Determine the (x, y) coordinate at the center of the cell enclosing the given text.  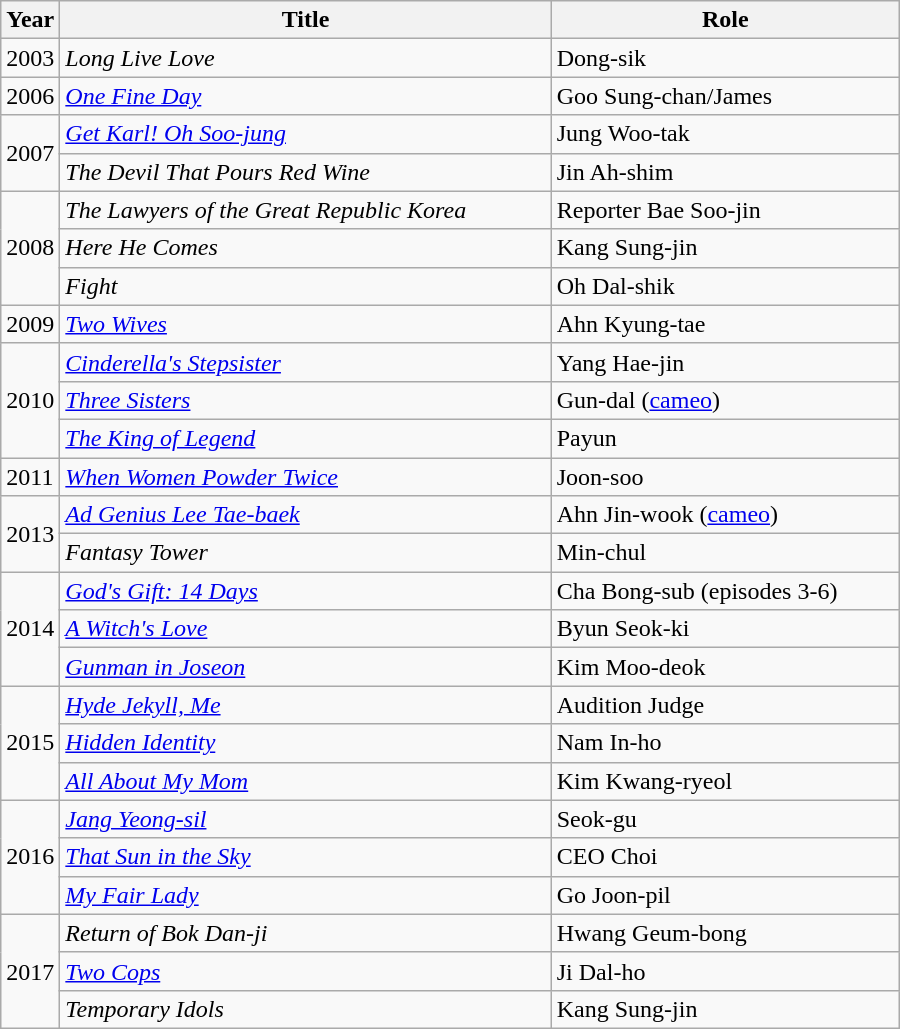
Ji Dal-ho (725, 971)
All About My Mom (306, 781)
Dong-sik (725, 58)
Min-chul (725, 553)
2003 (30, 58)
2015 (30, 743)
2017 (30, 971)
Payun (725, 438)
Ahn Jin-wook (cameo) (725, 515)
Gun-dal (cameo) (725, 400)
When Women Powder Twice (306, 477)
Yang Hae-jin (725, 362)
2014 (30, 629)
Title (306, 20)
The Lawyers of the Great Republic Korea (306, 210)
2010 (30, 400)
2016 (30, 857)
Reporter Bae Soo-jin (725, 210)
The King of Legend (306, 438)
One Fine Day (306, 96)
Long Live Love (306, 58)
Two Wives (306, 324)
Temporary Idols (306, 1009)
A Witch's Love (306, 629)
Two Cops (306, 971)
Here He Comes (306, 248)
Year (30, 20)
2008 (30, 248)
Fantasy Tower (306, 553)
Ahn Kyung-tae (725, 324)
My Fair Lady (306, 895)
Byun Seok-ki (725, 629)
2013 (30, 534)
The Devil That Pours Red Wine (306, 172)
Cha Bong-sub (episodes 3-6) (725, 591)
Goo Sung-chan/James (725, 96)
Kim Kwang-ryeol (725, 781)
Cinderella's Stepsister (306, 362)
Hyde Jekyll, Me (306, 705)
Seok-gu (725, 819)
CEO Choi (725, 857)
Kim Moo-deok (725, 667)
Jin Ah-shim (725, 172)
Joon-soo (725, 477)
That Sun in the Sky (306, 857)
2006 (30, 96)
Get Karl! Oh Soo-jung (306, 134)
Nam In-ho (725, 743)
Oh Dal-shik (725, 286)
Fight (306, 286)
Three Sisters (306, 400)
Hidden Identity (306, 743)
God's Gift: 14 Days (306, 591)
2009 (30, 324)
Jung Woo-tak (725, 134)
2011 (30, 477)
2007 (30, 153)
Audition Judge (725, 705)
Jang Yeong-sil (306, 819)
Role (725, 20)
Go Joon-pil (725, 895)
Gunman in Joseon (306, 667)
Return of Bok Dan-ji (306, 933)
Hwang Geum-bong (725, 933)
Ad Genius Lee Tae-baek (306, 515)
